From the cell containing the given text, extract its center point as (X, Y) coordinate. 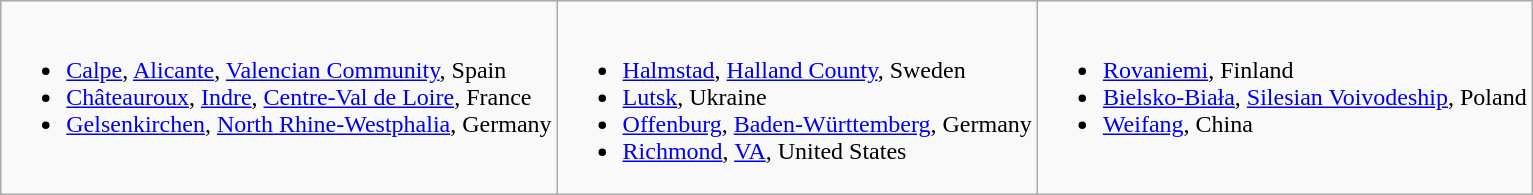
Rovaniemi, Finland Bielsko-Biała, Silesian Voivodeship, Poland Weifang, China (1284, 98)
Halmstad, Halland County, Sweden Lutsk, Ukraine Offenburg, Baden-Württemberg, Germany Richmond, VA, United States (797, 98)
Calpe, Alicante, Valencian Community, Spain Châteauroux, Indre, Centre-Val de Loire, France Gelsenkirchen, North Rhine-Westphalia, Germany (279, 98)
